Return [X, Y] of the center of cell containing provided text 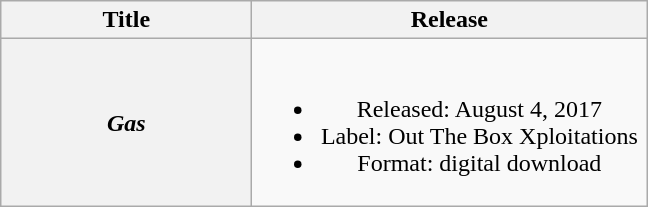
Gas [126, 122]
Released: August 4, 2017Label: Out The Box XploitationsFormat: digital download [450, 122]
Title [126, 20]
Release [450, 20]
